Identify which cell holds the provided text, then report its (x, y) central coordinate. 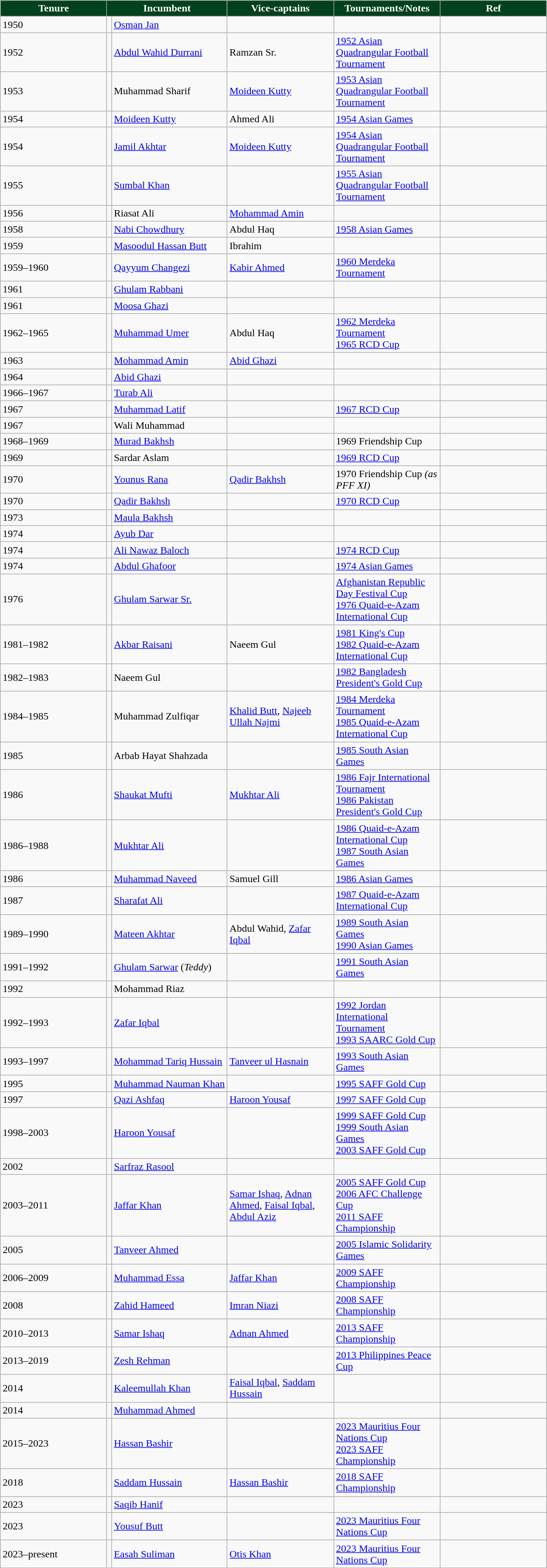
1950 (53, 25)
Abdul Wahid, Zafar Iqbal (280, 934)
Saqib Hanif (169, 1504)
1974 Asian Games (387, 566)
Vice-captains (280, 8)
1962 Merdeka Tournament1965 RCD Cup (387, 333)
Tournaments/Notes (387, 8)
Zafar Iqbal (169, 1022)
Jamil Akhtar (169, 146)
Ahmed Ali (280, 119)
Qazi Ashfaq (169, 1099)
Samuel Gill (280, 879)
2005 SAFF Gold Cup2006 AFC Challenge Cup2011 SAFF Championship (387, 1206)
1969 (53, 458)
1963 (53, 361)
Ali Nawaz Baloch (169, 550)
1964 (53, 377)
Ghulam Sarwar Sr. (169, 599)
Kaleemullah Khan (169, 1388)
Ayub Dar (169, 534)
Akbar Raisani (169, 644)
Sumbal Khan (169, 185)
1959–1960 (53, 267)
Ghulam Sarwar (Teddy) (169, 967)
1954 Asian Games (387, 119)
1959 (53, 245)
Samar Ishaq (169, 1333)
1987 Quaid-e-Azam International Cup (387, 901)
Tanveer ul Hasnain (280, 1061)
1952 Asian Quadrangular Football Tournament (387, 52)
1970 RCD Cup (387, 501)
1981 King's Cup1982 Quaid-e-Azam International Cup (387, 644)
1967 RCD Cup (387, 409)
2006–2009 (53, 1278)
Samar Ishaq, Adnan Ahmed, Faisal Iqbal, Abdul Aziz (280, 1206)
Khalid Butt, Najeeb Ullah Najmi (280, 717)
1989–1990 (53, 934)
1989 South Asian Games1990 Asian Games (387, 934)
2002 (53, 1166)
2013 Philippines Peace Cup (387, 1361)
1974 RCD Cup (387, 550)
Mohammad Tariq Hussain (169, 1061)
Qayyum Changezi (169, 267)
1993–1997 (53, 1061)
Imran Niazi (280, 1306)
Yousuf Butt (169, 1526)
Ramzan Sr. (280, 52)
Muhammad Naveed (169, 879)
Muhammad Ahmed (169, 1410)
1952 (53, 52)
1958 (53, 229)
1969 Friendship Cup (387, 441)
1995 SAFF Gold Cup (387, 1083)
Muhammad Essa (169, 1278)
1986 Quaid-e-Azam International Cup1987 South Asian Games (387, 846)
Muhammad Nauman Khan (169, 1083)
1992 Jordan International Tournament1993 SAARC Gold Cup (387, 1022)
2003–2011 (53, 1206)
2018 SAFF Championship (387, 1482)
Faisal Iqbal, Saddam Hussain (280, 1388)
Riasat Ali (169, 213)
2023–present (53, 1554)
Muhammad Latif (169, 409)
Incumbent (167, 8)
Maula Bakhsh (169, 517)
Tanveer Ahmed (169, 1250)
2009 SAFF Championship (387, 1278)
2005 Islamic Solidarity Games (387, 1250)
1966–1967 (53, 393)
1953 Asian Quadrangular Football Tournament (387, 91)
1985 (53, 756)
1997 (53, 1099)
1955 Asian Quadrangular Football Tournament (387, 185)
1984–1985 (53, 717)
Osman Jan (169, 25)
Afghanistan Republic Day Festival Cup1976 Quaid-e-Azam International Cup (387, 599)
Masoodul Hassan Butt (169, 245)
1982 Bangladesh President's Gold Cup (387, 677)
Zahid Hameed (169, 1306)
Nabi Chowdhury (169, 229)
Turab Ali (169, 393)
Younus Rana (169, 480)
Tenure (53, 8)
1958 Asian Games (387, 229)
Mateen Akhtar (169, 934)
1991 South Asian Games (387, 967)
1985 South Asian Games (387, 756)
Moosa Ghazi (169, 305)
1993 South Asian Games (387, 1061)
1995 (53, 1083)
Abdul Wahid Durrani (169, 52)
1960 Merdeka Tournament (387, 267)
1997 SAFF Gold Cup (387, 1099)
Saddam Hussain (169, 1482)
Otis Khan (280, 1554)
Abdul Ghafoor (169, 566)
Zesh Rehman (169, 1361)
1973 (53, 517)
Ref (493, 8)
1968–1969 (53, 441)
Mohammad Riaz (169, 989)
1969 RCD Cup (387, 458)
2015–2023 (53, 1443)
1955 (53, 185)
Sarfraz Rasool (169, 1166)
1982–1983 (53, 677)
2018 (53, 1482)
Sardar Aslam (169, 458)
2013 SAFF Championship (387, 1333)
Kabir Ahmed (280, 267)
2023 Mauritius Four Nations Cup2023 SAFF Championship (387, 1443)
Wali Muhammad (169, 425)
Murad Bakhsh (169, 441)
Adnan Ahmed (280, 1333)
1991–1992 (53, 967)
Muhammad Zulfiqar (169, 717)
1992–1993 (53, 1022)
Ibrahim (280, 245)
Easah Suliman (169, 1554)
Shaukat Mufti (169, 795)
Muhammad Sharif (169, 91)
Sharafat Ali (169, 901)
1976 (53, 599)
2010–2013 (53, 1333)
2008 (53, 1306)
Ghulam Rabbani (169, 289)
2008 SAFF Championship (387, 1306)
1998–2003 (53, 1132)
1962–1965 (53, 333)
1987 (53, 901)
1954 Asian Quadrangular Football Tournament (387, 146)
2005 (53, 1250)
1986–1988 (53, 846)
Muhammad Umer (169, 333)
1992 (53, 989)
1953 (53, 91)
1999 SAFF Gold Cup1999 South Asian Games2003 SAFF Gold Cup (387, 1132)
1970 Friendship Cup (as PFF XI) (387, 480)
1986 Asian Games (387, 879)
1981–1982 (53, 644)
Arbab Hayat Shahzada (169, 756)
2013–2019 (53, 1361)
1986 Fajr International Tournament1986 Pakistan President's Gold Cup (387, 795)
1984 Merdeka Tournament1985 Quaid-e-Azam International Cup (387, 717)
1956 (53, 213)
